Capture the cell that displays the provided text and extract its (X, Y) central coordinate. 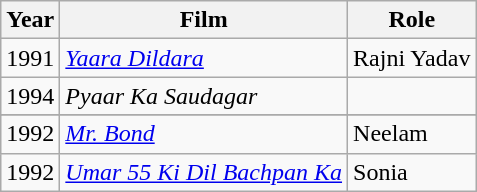
Sonia (412, 172)
Mr. Bond (204, 134)
Film (204, 20)
Umar 55 Ki Dil Bachpan Ka (204, 172)
Rajni Yadav (412, 58)
1994 (30, 96)
Year (30, 20)
1991 (30, 58)
Pyaar Ka Saudagar (204, 96)
Role (412, 20)
Yaara Dildara (204, 58)
Neelam (412, 134)
